Find where the given text appears and provide that cell's center as [X, Y] coordinate. 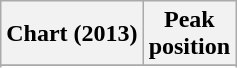
Peakposition [189, 34]
Chart (2013) [72, 34]
